Return (x, y) of the center of cell containing provided text 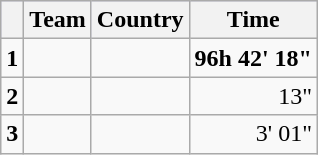
3 (12, 134)
Team (58, 20)
3' 01" (253, 134)
2 (12, 96)
Country (140, 20)
Time (253, 20)
1 (12, 58)
96h 42' 18" (253, 58)
13" (253, 96)
